Search for the cell housing the specified text and yield its (X, Y) center coordinate. 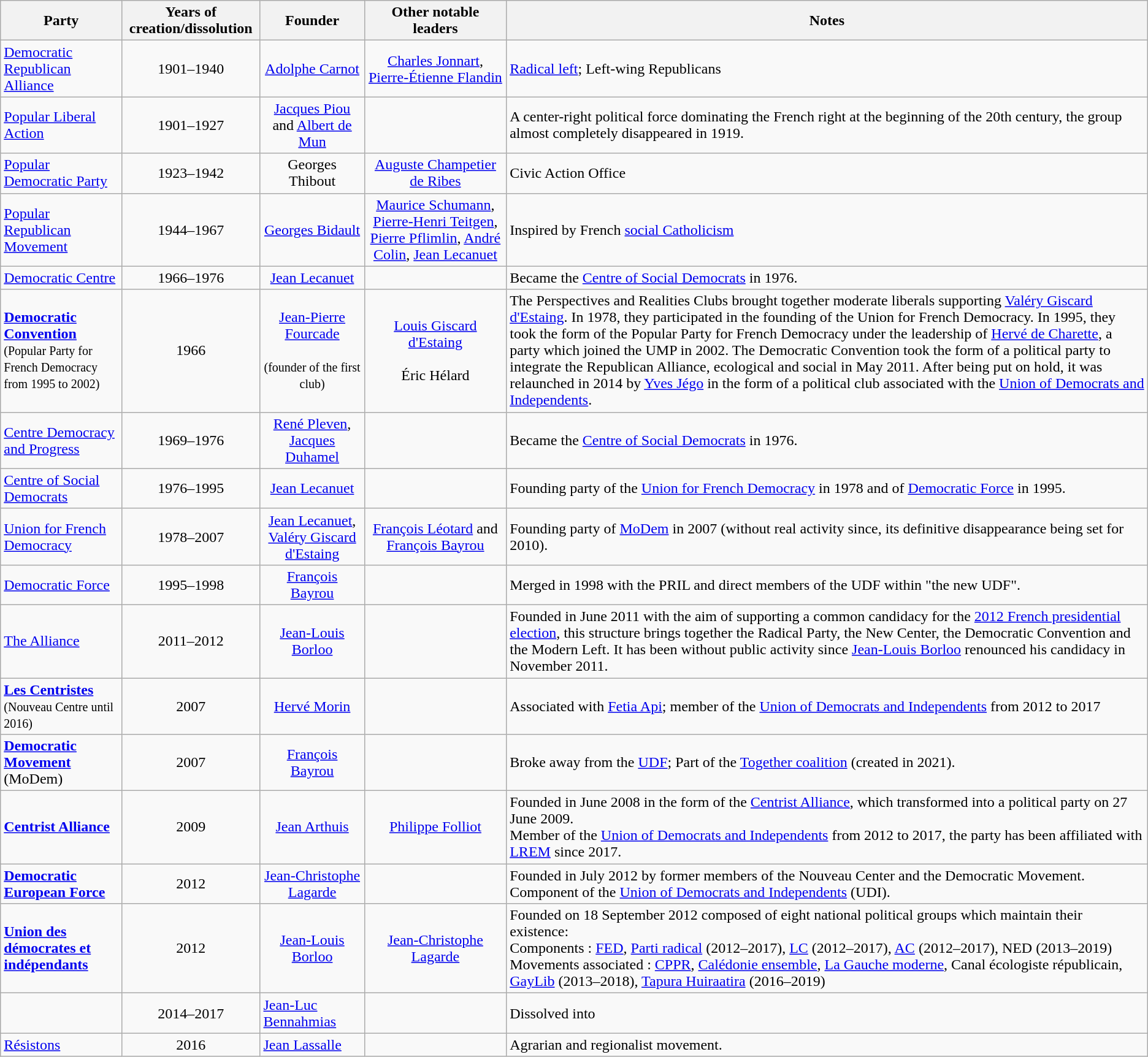
1978–2007 (190, 536)
Résistons (61, 1045)
Hervé Morin (312, 706)
A center-right political force dominating the French right at the beginning of the 20th century, the group almost completely disappeared in 1919. (827, 125)
Years of creation/dissolution (190, 21)
Jacques Piou and Albert de Mun (312, 125)
Charles Jonnart, Pierre-Étienne Flandin (435, 69)
Inspired by French social Catholicism (827, 229)
Popular Republican Movement (61, 229)
Georges Thibout (312, 173)
Other notable leaders (435, 21)
Adolphe Carnot (312, 69)
Philippe Folliot (435, 828)
2014–2017 (190, 1013)
Popular Democratic Party (61, 173)
Georges Bidault (312, 229)
Louis Giscard d'EstaingÉric Hélard (435, 351)
Jean-Pierre Fourcade(founder of the first club) (312, 351)
Founding party of the Union for French Democracy in 1978 and of Democratic Force in 1995. (827, 488)
Union for French Democracy (61, 536)
Founder (312, 21)
1944–1967 (190, 229)
Centrist Alliance (61, 828)
2009 (190, 828)
Democratic Force (61, 585)
Radical left; Left-wing Republicans (827, 69)
Dissolved into (827, 1013)
1901–1940 (190, 69)
1923–1942 (190, 173)
Agrarian and regionalist movement. (827, 1045)
The Alliance (61, 641)
Civic Action Office (827, 173)
1901–1927 (190, 125)
Founded in July 2012 by former members of the Nouveau Center and the Democratic Movement. Component of the Union of Democrats and Independents (UDI). (827, 884)
Notes (827, 21)
2011–2012 (190, 641)
Jean-Luc Bennahmias (312, 1013)
Democratic European Force (61, 884)
Les Centristes(Nouveau Centre until 2016) (61, 706)
Founding party of MoDem in 2007 (without real activity since, its definitive disappearance being set for 2010). (827, 536)
Democratic Republican Alliance (61, 69)
1995–1998 (190, 585)
1969–1976 (190, 440)
Party (61, 21)
Centre of Social Democrats (61, 488)
Merged in 1998 with the PRIL and direct members of the UDF within "the new UDF". (827, 585)
Popular Liberal Action (61, 125)
Democratic Centre (61, 278)
1966–1976 (190, 278)
2016 (190, 1045)
1976–1995 (190, 488)
Union des démocrates et indépendants (61, 948)
Maurice Schumann, Pierre-Henri Teitgen, Pierre Pflimlin, André Colin, Jean Lecanuet (435, 229)
1966 (190, 351)
François Léotard and François Bayrou (435, 536)
Auguste Champetier de Ribes (435, 173)
Democratic Movement (MoDem) (61, 763)
Democratic Convention(Popular Party for French Democracy from 1995 to 2002) (61, 351)
Broke away from the UDF; Part of the Together coalition (created in 2021). (827, 763)
Centre Democracy and Progress (61, 440)
Associated with Fetia Api; member of the Union of Democrats and Independents from 2012 to 2017 (827, 706)
Jean Lassalle (312, 1045)
René Pleven, Jacques Duhamel (312, 440)
Jean Arthuis (312, 828)
Jean Lecanuet, Valéry Giscard d'Estaing (312, 536)
